From the cell containing the given text, extract its center point as (X, Y) coordinate. 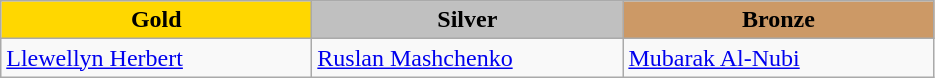
Silver (468, 20)
Mubarak Al-Nubi (778, 58)
Ruslan Mashchenko (468, 58)
Llewellyn Herbert (156, 58)
Bronze (778, 20)
Gold (156, 20)
